Scan for the cell matching the given text and deliver its (X, Y) coordinate at center. 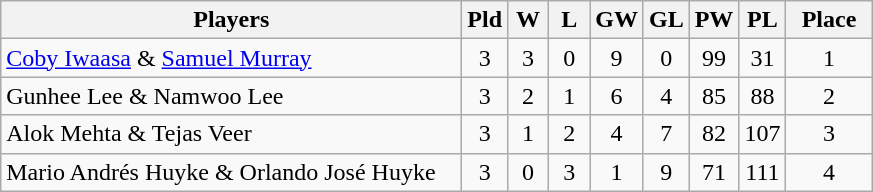
31 (762, 58)
Coby Iwaasa & Samuel Murray (232, 58)
7 (666, 134)
GW (617, 20)
W (528, 20)
PL (762, 20)
71 (714, 172)
GL (666, 20)
88 (762, 96)
82 (714, 134)
Alok Mehta & Tejas Veer (232, 134)
85 (714, 96)
L (570, 20)
Pld (485, 20)
Mario Andrés Huyke & Orlando José Huyke (232, 172)
111 (762, 172)
PW (714, 20)
Players (232, 20)
107 (762, 134)
Place (829, 20)
Gunhee Lee & Namwoo Lee (232, 96)
99 (714, 58)
6 (617, 96)
